Return [X, Y] of the center of cell containing provided text 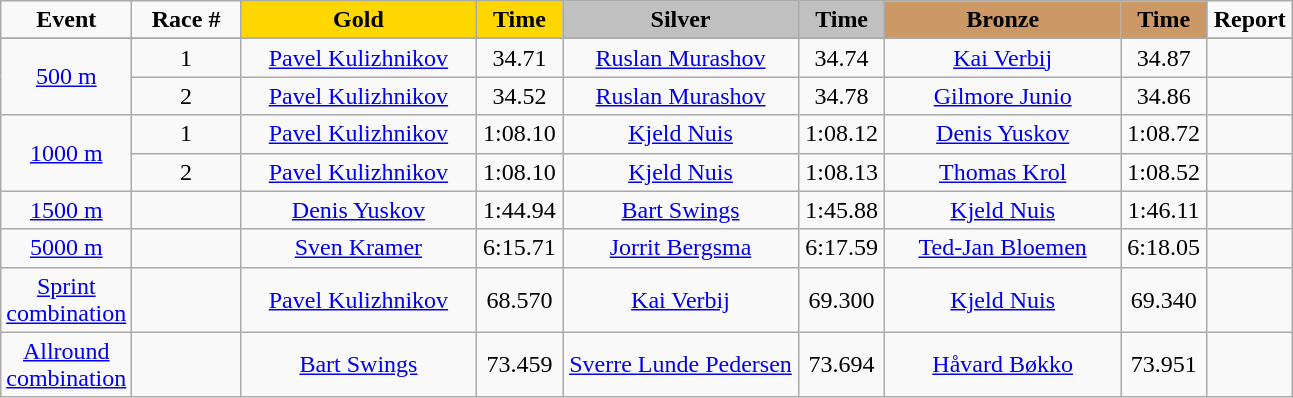
5000 m [66, 248]
1:45.88 [842, 210]
34.52 [519, 96]
69.300 [842, 300]
1:08.72 [1164, 134]
Jorrit Bergsma [680, 248]
Ted-Jan Bloemen [1003, 248]
Thomas Krol [1003, 172]
1:46.11 [1164, 210]
1:08.12 [842, 134]
6:15.71 [519, 248]
500 m [66, 77]
Sverre Lunde Pedersen [680, 364]
73.459 [519, 364]
Silver [680, 20]
73.694 [842, 364]
34.87 [1164, 58]
1:08.52 [1164, 172]
34.71 [519, 58]
69.340 [1164, 300]
1000 m [66, 153]
1500 m [66, 210]
34.74 [842, 58]
Gold [358, 20]
Race # [186, 20]
Event [66, 20]
Allroundcombination [66, 364]
34.78 [842, 96]
Sprintcombination [66, 300]
1:44.94 [519, 210]
Sven Kramer [358, 248]
Håvard Bøkko [1003, 364]
Report [1250, 20]
73.951 [1164, 364]
Bronze [1003, 20]
6:18.05 [1164, 248]
34.86 [1164, 96]
68.570 [519, 300]
1:08.13 [842, 172]
6:17.59 [842, 248]
Gilmore Junio [1003, 96]
